Determine the [X, Y] coordinate at the center of the cell enclosing the given text.  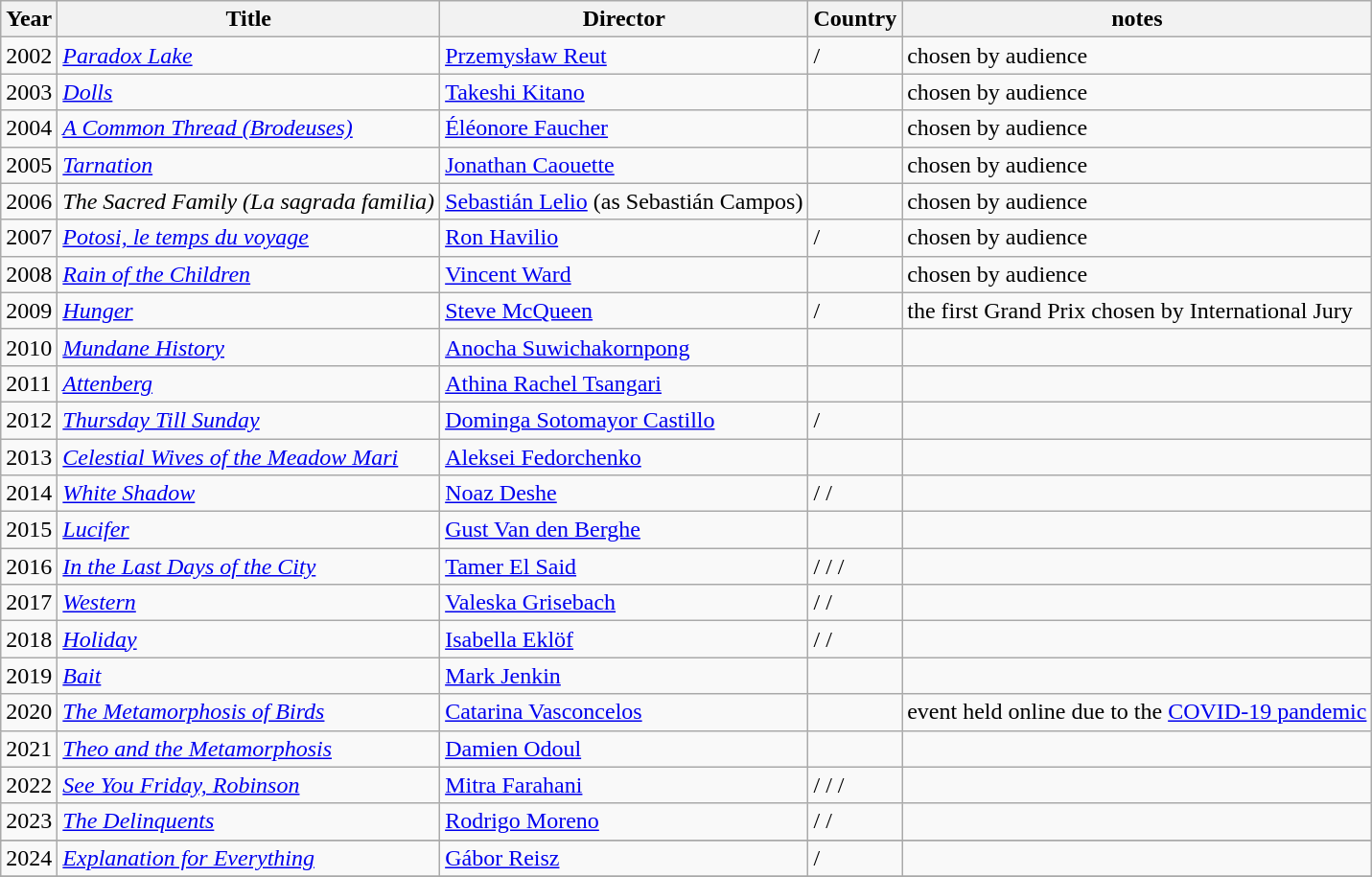
Vincent Ward [624, 274]
Mitra Farahani [624, 785]
Dominga Sotomayor Castillo [624, 420]
2008 [29, 274]
Athina Rachel Tsangari [624, 383]
2004 [29, 128]
2021 [29, 749]
Takeshi Kitano [624, 92]
In the Last Days of the City [249, 566]
Dolls [249, 92]
2015 [29, 530]
2011 [29, 383]
Thursday Till Sunday [249, 420]
2012 [29, 420]
2024 [29, 858]
2022 [29, 785]
See You Friday, Robinson [249, 785]
2009 [29, 311]
Year [29, 19]
2006 [29, 201]
Ron Havilio [624, 238]
Damien Odoul [624, 749]
The Metamorphosis of Birds [249, 712]
Paradox Lake [249, 56]
Steve McQueen [624, 311]
Celestial Wives of the Meadow Mari [249, 457]
Aleksei Fedorchenko [624, 457]
2007 [29, 238]
Gábor Reisz [624, 858]
2002 [29, 56]
Country [855, 19]
Isabella Eklöf [624, 639]
Rodrigo Moreno [624, 821]
the first Grand Prix chosen by International Jury [1137, 311]
Tarnation [249, 165]
A Common Thread (Brodeuses) [249, 128]
Przemysław Reut [624, 56]
Potosi, le temps du voyage [249, 238]
Mundane History [249, 347]
notes [1137, 19]
Mark Jenkin [624, 676]
2018 [29, 639]
2017 [29, 603]
Sebastián Lelio (as Sebastián Campos) [624, 201]
Attenberg [249, 383]
Gust Van den Berghe [624, 530]
Western [249, 603]
Catarina Vasconcelos [624, 712]
2019 [29, 676]
Valeska Grisebach [624, 603]
Holiday [249, 639]
The Sacred Family (La sagrada familia) [249, 201]
The Delinquents [249, 821]
Anocha Suwichakornpong [624, 347]
Explanation for Everything [249, 858]
2020 [29, 712]
Bait [249, 676]
2013 [29, 457]
Title [249, 19]
White Shadow [249, 494]
2003 [29, 92]
Hunger [249, 311]
Theo and the Metamorphosis [249, 749]
Director [624, 19]
Éléonore Faucher [624, 128]
Noaz Deshe [624, 494]
Tamer El Said [624, 566]
2010 [29, 347]
2016 [29, 566]
event held online due to the COVID-19 pandemic [1137, 712]
Jonathan Caouette [624, 165]
2005 [29, 165]
Lucifer [249, 530]
2014 [29, 494]
Rain of the Children [249, 274]
2023 [29, 821]
